Return the [X, Y] coordinate for the center point of the cell that contains the specified text.  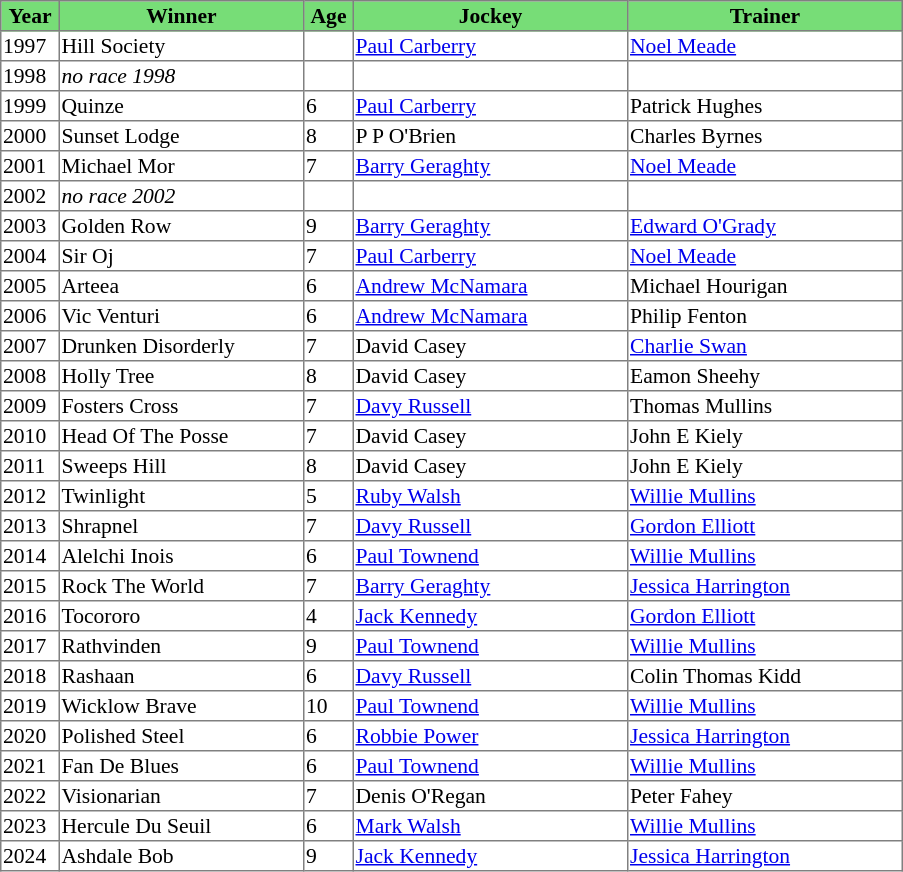
Patrick Hughes [765, 106]
Denis O'Regan [490, 796]
2010 [30, 436]
Michael Hourigan [765, 286]
no race 2002 [181, 196]
Philip Fenton [765, 316]
2009 [30, 406]
Fan De Blues [181, 766]
2000 [30, 136]
Winner [181, 16]
Head Of The Posse [181, 436]
4 [329, 616]
1997 [30, 46]
Alelchi Inois [181, 556]
Wicklow Brave [181, 706]
Polished Steel [181, 736]
2024 [30, 856]
2011 [30, 466]
2008 [30, 376]
Trainer [765, 16]
Charlie Swan [765, 346]
Drunken Disorderly [181, 346]
Hill Society [181, 46]
P P O'Brien [490, 136]
Edward O'Grady [765, 226]
1998 [30, 76]
2001 [30, 166]
Michael Mor [181, 166]
1999 [30, 106]
Ashdale Bob [181, 856]
2023 [30, 826]
Shrapnel [181, 526]
2016 [30, 616]
Year [30, 16]
Robbie Power [490, 736]
2013 [30, 526]
2021 [30, 766]
Tocororo [181, 616]
2002 [30, 196]
10 [329, 706]
Colin Thomas Kidd [765, 676]
2007 [30, 346]
Sir Oj [181, 256]
Rathvinden [181, 646]
Hercule Du Seuil [181, 826]
Peter Fahey [765, 796]
Holly Tree [181, 376]
2015 [30, 586]
2004 [30, 256]
Sunset Lodge [181, 136]
Ruby Walsh [490, 496]
Sweeps Hill [181, 466]
Eamon Sheehy [765, 376]
Jockey [490, 16]
Fosters Cross [181, 406]
5 [329, 496]
Charles Byrnes [765, 136]
2020 [30, 736]
2017 [30, 646]
Quinze [181, 106]
Vic Venturi [181, 316]
Thomas Mullins [765, 406]
2005 [30, 286]
2019 [30, 706]
no race 1998 [181, 76]
2022 [30, 796]
2014 [30, 556]
Twinlight [181, 496]
2012 [30, 496]
Mark Walsh [490, 826]
Visionarian [181, 796]
Rock The World [181, 586]
2003 [30, 226]
2018 [30, 676]
2006 [30, 316]
Arteea [181, 286]
Rashaan [181, 676]
Golden Row [181, 226]
Age [329, 16]
